Search for the cell housing the specified text and yield its [X, Y] center coordinate. 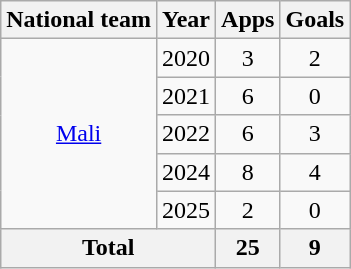
2025 [186, 210]
2020 [186, 58]
Mali [79, 134]
4 [315, 172]
2022 [186, 134]
Apps [248, 20]
8 [248, 172]
2021 [186, 96]
25 [248, 248]
9 [315, 248]
Total [108, 248]
Goals [315, 20]
Year [186, 20]
National team [79, 20]
2024 [186, 172]
